Detect which cell encompasses the target text, then output its (x, y) center coordinate. 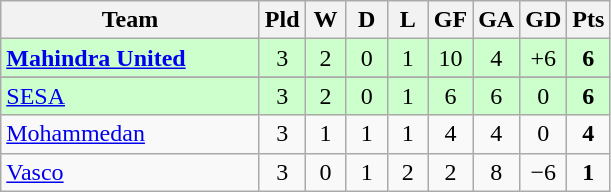
Team (130, 20)
SESA (130, 96)
L (408, 20)
8 (496, 172)
GA (496, 20)
Vasco (130, 172)
Pld (282, 20)
Mohammedan (130, 134)
+6 (544, 58)
D (366, 20)
Mahindra United (130, 58)
10 (450, 58)
W (326, 20)
Pts (588, 20)
GD (544, 20)
−6 (544, 172)
GF (450, 20)
